Pinpoint the cell where the given text exists, returning its [x, y] midpoint coordinate. 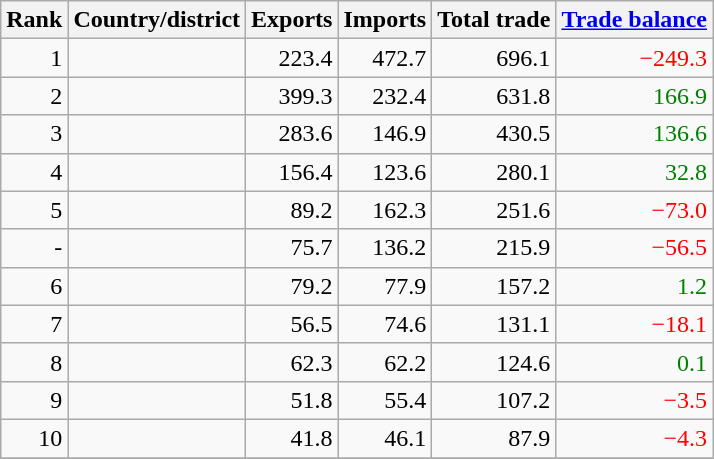
107.2 [494, 400]
Trade balance [634, 20]
74.6 [385, 324]
3 [34, 134]
62.2 [385, 362]
Exports [292, 20]
232.4 [385, 96]
−249.3 [634, 58]
696.1 [494, 58]
131.1 [494, 324]
166.9 [634, 96]
9 [34, 400]
124.6 [494, 362]
136.2 [385, 248]
10 [34, 438]
399.3 [292, 96]
89.2 [292, 210]
8 [34, 362]
- [34, 248]
280.1 [494, 172]
162.3 [385, 210]
62.3 [292, 362]
46.1 [385, 438]
251.6 [494, 210]
77.9 [385, 286]
−73.0 [634, 210]
Total trade [494, 20]
−56.5 [634, 248]
7 [34, 324]
223.4 [292, 58]
51.8 [292, 400]
Country/district [157, 20]
−3.5 [634, 400]
123.6 [385, 172]
56.5 [292, 324]
32.8 [634, 172]
283.6 [292, 134]
41.8 [292, 438]
631.8 [494, 96]
0.1 [634, 362]
156.4 [292, 172]
−4.3 [634, 438]
6 [34, 286]
2 [34, 96]
79.2 [292, 286]
1.2 [634, 286]
215.9 [494, 248]
Imports [385, 20]
4 [34, 172]
136.6 [634, 134]
87.9 [494, 438]
75.7 [292, 248]
1 [34, 58]
157.2 [494, 286]
430.5 [494, 134]
55.4 [385, 400]
472.7 [385, 58]
146.9 [385, 134]
Rank [34, 20]
5 [34, 210]
−18.1 [634, 324]
